Pinpoint the cell where the given text exists, returning its [x, y] midpoint coordinate. 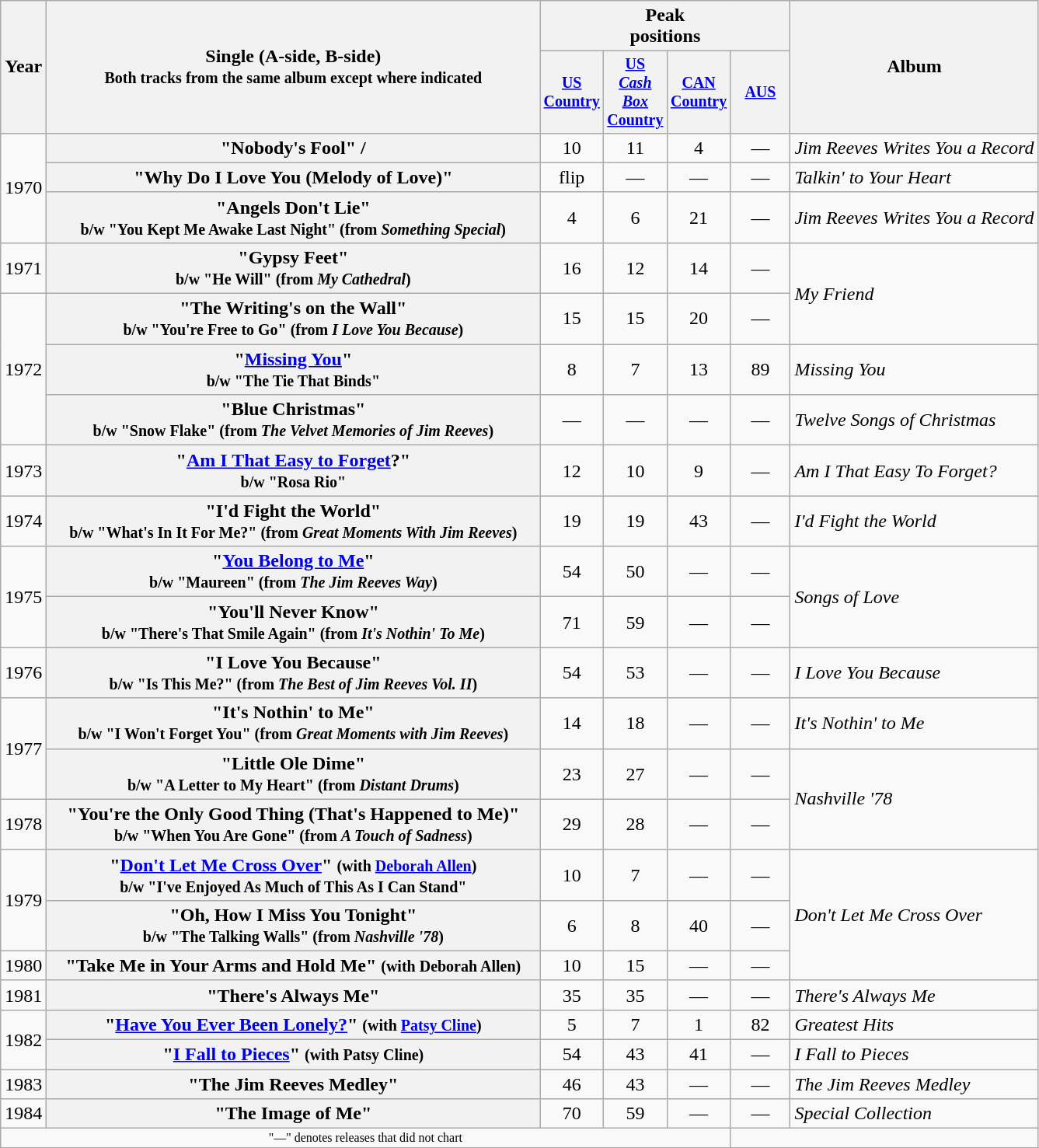
"Little Ole Dime"b/w "A Letter to My Heart" (from Distant Drums) [294, 774]
"I Love You Because"b/w "Is This Me?" (from The Best of Jim Reeves Vol. II) [294, 673]
"The Jim Reeves Medley" [294, 1084]
1983 [23, 1084]
"Nobody's Fool" / [294, 148]
"It's Nothin' to Me"b/w "I Won't Forget You" (from Great Moments with Jim Reeves) [294, 723]
"Gypsy Feet"b/w "He Will" (from My Cathedral) [294, 267]
1973 [23, 471]
"Why Do I Love You (Melody of Love)" [294, 177]
Special Collection [914, 1114]
82 [760, 1024]
"Am I That Easy to Forget?"b/w "Rosa Rio" [294, 471]
Year [23, 67]
"I Fall to Pieces" (with Patsy Cline) [294, 1055]
Missing You [914, 370]
1972 [23, 370]
Peakpositions [665, 26]
flip [572, 177]
Album [914, 67]
There's Always Me [914, 995]
I Fall to Pieces [914, 1055]
1970 [23, 188]
18 [636, 723]
1982 [23, 1039]
The Jim Reeves Medley [914, 1084]
"Have You Ever Been Lonely?" (with Patsy Cline) [294, 1024]
"You're the Only Good Thing (That's Happened to Me)"b/w "When You Are Gone" (from A Touch of Sadness) [294, 824]
"Oh, How I Miss You Tonight"b/w "The Talking Walls" (from Nashville '78) [294, 925]
I Love You Because [914, 673]
USCash Box Country [636, 92]
20 [699, 319]
I'd Fight the World [914, 521]
"You'll Never Know"b/w "There's That Smile Again" (from It's Nothin' To Me) [294, 622]
41 [699, 1055]
1975 [23, 597]
5 [572, 1024]
27 [636, 774]
"You Belong to Me"b/w "Maureen" (from The Jim Reeves Way) [294, 572]
Songs of Love [914, 597]
1976 [23, 673]
89 [760, 370]
1979 [23, 900]
1971 [23, 267]
"There's Always Me" [294, 995]
1978 [23, 824]
Talkin' to Your Heart [914, 177]
Twelve Songs of Christmas [914, 420]
"Angels Don't Lie"b/w "You Kept Me Awake Last Night" (from Something Special) [294, 218]
"The Image of Me" [294, 1114]
11 [636, 148]
"The Writing's on the Wall"b/w "You're Free to Go" (from I Love You Because) [294, 319]
CAN Country [699, 92]
13 [699, 370]
1 [699, 1024]
1977 [23, 748]
Am I That Easy To Forget? [914, 471]
"Blue Christmas"b/w "Snow Flake" (from The Velvet Memories of Jim Reeves) [294, 420]
Single (A-side, B-side)Both tracks from the same album except where indicated [294, 67]
16 [572, 267]
50 [636, 572]
70 [572, 1114]
1974 [23, 521]
1984 [23, 1114]
Don't Let Me Cross Over [914, 915]
1980 [23, 965]
My Friend [914, 293]
"I'd Fight the World"b/w "What's In It For Me?" (from Great Moments With Jim Reeves) [294, 521]
Greatest Hits [914, 1024]
"Take Me in Your Arms and Hold Me" (with Deborah Allen) [294, 965]
28 [636, 824]
"Don't Let Me Cross Over" (with Deborah Allen)b/w "I've Enjoyed As Much of This As I Can Stand" [294, 875]
AUS [760, 92]
9 [699, 471]
Nashville '78 [914, 799]
"—" denotes releases that did not chart [365, 1138]
71 [572, 622]
53 [636, 673]
21 [699, 218]
US Country [572, 92]
40 [699, 925]
"Missing You"b/w "The Tie That Binds" [294, 370]
29 [572, 824]
23 [572, 774]
1981 [23, 995]
46 [572, 1084]
It's Nothin' to Me [914, 723]
